Detect which cell encompasses the target text, then output its [x, y] center coordinate. 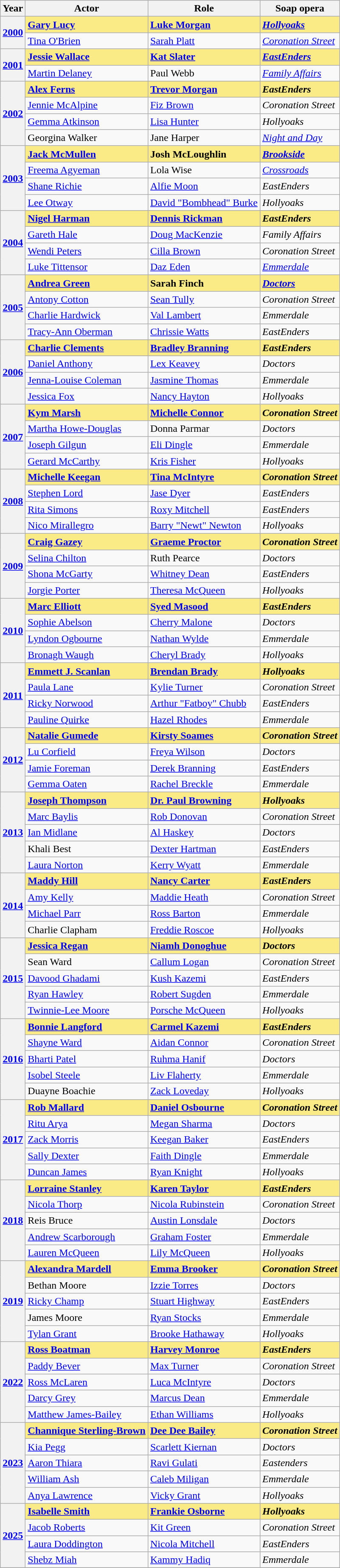
2017 [13, 1140]
Kris Fisher [204, 461]
Sean Ward [87, 962]
Ross Barton [204, 913]
Kat Slater [204, 57]
Theresa McQueen [204, 590]
Andrea Green [87, 283]
2002 [13, 113]
Bradley Branning [204, 348]
Zack Morris [87, 1140]
Channique Sterling-Brown [87, 1430]
Trevor Morgan [204, 89]
Ross McLaren [87, 1382]
Aidan Connor [204, 1043]
Andrew Scarborough [87, 1237]
2019 [13, 1301]
Tylan Grant [87, 1334]
Nicola Mitchell [204, 1544]
Davood Ghadami [87, 978]
Rob Donovan [204, 816]
Graham Foster [204, 1237]
Natalie Gumede [87, 736]
2004 [13, 243]
Jack McMullen [87, 154]
2018 [13, 1220]
Daniel Osbourne [204, 1107]
Megan Sharma [204, 1123]
Robert Sugden [204, 994]
Bharti Patel [87, 1059]
2007 [13, 436]
Frankie Osborne [204, 1512]
Stephen Lord [87, 493]
Luke Tittensor [87, 267]
Shane Richie [87, 186]
Ross Boatman [87, 1350]
Lily McQueen [204, 1253]
Al Haskey [204, 833]
Martha Howe-Douglas [87, 428]
Dennis Rickman [204, 219]
2016 [13, 1059]
Craig Gazey [87, 542]
2005 [13, 307]
David "Bombhead" Burke [204, 203]
Pauline Quirke [87, 720]
Freya Wilson [204, 752]
Derek Branning [204, 768]
Laura Doddington [87, 1544]
Lu Corfield [87, 752]
Scarlett Kiernan [204, 1447]
Nico Mirallegro [87, 526]
Twinnie-Lee Moore [87, 1011]
Jessica Fox [87, 396]
Ryan Knight [204, 1172]
Joseph Thompson [87, 800]
Whitney Dean [204, 574]
Liv Flaherty [204, 1075]
Nancy Carter [204, 881]
Duayne Boachie [87, 1091]
Donna Parmar [204, 428]
Lorraine Stanley [87, 1188]
2023 [13, 1463]
Selina Chilton [87, 558]
2008 [13, 501]
Sarah Platt [204, 41]
Ricky Norwood [87, 703]
Sarah Finch [204, 283]
Gemma Atkinson [87, 121]
Jessica Regan [87, 946]
Matthew James-Bailey [87, 1414]
Jamie Foreman [87, 768]
2025 [13, 1536]
2015 [13, 978]
Amy Kelly [87, 897]
Kirsty Soames [204, 736]
Dexter Hartman [204, 849]
Nathan Wylde [204, 639]
Cilla Brown [204, 251]
Actor [87, 8]
Nicola Rubinstein [204, 1204]
Lex Keavey [204, 364]
Max Turner [204, 1366]
Charlie Clements [87, 348]
Paula Lane [87, 687]
Eli Dingle [204, 445]
Roxy Mitchell [204, 510]
Ryan Stocks [204, 1317]
Jasmine Thomas [204, 380]
Shayne Ward [87, 1043]
Paul Webb [204, 73]
2009 [13, 566]
Jorgie Porter [87, 590]
Isabelle Smith [87, 1512]
Michael Parr [87, 913]
Daz Eden [204, 267]
2010 [13, 631]
Dee Dee Bailey [204, 1430]
2014 [13, 905]
Michelle Connor [204, 412]
Val Lambert [204, 315]
Karen Taylor [204, 1188]
Marc Elliott [87, 606]
Crossroads [300, 170]
Chrissie Watts [204, 332]
Tracy-Ann Oberman [87, 332]
Doug MacKenzie [204, 235]
Carmel Kazemi [204, 1027]
Kerry Wyatt [204, 865]
Nancy Hayton [204, 396]
Arthur "Fatboy" Chubb [204, 703]
Faith Dingle [204, 1156]
Nicola Thorp [87, 1204]
Soap opera [300, 8]
Kia Pegg [87, 1447]
Ritu Arya [87, 1123]
Kammy Hadiq [204, 1560]
Emma Brooker [204, 1269]
2003 [13, 178]
Martin Delaney [87, 73]
Rob Mallard [87, 1107]
Alfie Moon [204, 186]
Role [204, 8]
Gemma Oaten [87, 784]
Brookside [300, 154]
Cherry Malone [204, 622]
Zack Loveday [204, 1091]
Stuart Highway [204, 1301]
Callum Logan [204, 962]
Reis Bruce [87, 1220]
Sophie Abelson [87, 622]
Kym Marsh [87, 412]
Josh McLoughlin [204, 154]
Alex Ferns [87, 89]
Porsche McQueen [204, 1011]
Eastenders [300, 1463]
Maddy Hill [87, 881]
Rita Simons [87, 510]
Caleb Miligan [204, 1479]
Lisa Hunter [204, 121]
Kush Kazemi [204, 978]
2006 [13, 372]
James Moore [87, 1317]
Freddie Roscoe [204, 929]
Anya Lawrence [87, 1495]
Year [13, 8]
Lyndon Ogbourne [87, 639]
Emmett J. Scanlan [87, 671]
Daniel Anthony [87, 364]
Brooke Hathaway [204, 1334]
Sean Tully [204, 299]
2011 [13, 695]
Alexandra Mardell [87, 1269]
Barry "Newt" Newton [204, 526]
Shebz Miah [87, 1560]
Kit Green [204, 1528]
Rachel Breckle [204, 784]
Ruhma Hanif [204, 1059]
Paddy Bever [87, 1366]
Freema Agyeman [87, 170]
Bonnie Langford [87, 1027]
Aaron Thiara [87, 1463]
Nigel Harman [87, 219]
Charlie Clapham [87, 929]
2001 [13, 65]
Dr. Paul Browning [204, 800]
Ryan Hawley [87, 994]
Jennie McAlpine [87, 105]
Joseph Gilgun [87, 445]
Ricky Champ [87, 1301]
Darcy Grey [87, 1398]
Izzie Torres [204, 1285]
Fiz Brown [204, 105]
Marc Baylis [87, 816]
Duncan James [87, 1172]
Ravi Gulati [204, 1463]
Gary Lucy [87, 25]
Charlie Hardwick [87, 315]
Tina McIntyre [204, 477]
2012 [13, 760]
Syed Masood [204, 606]
Marcus Dean [204, 1398]
Night and Day [300, 138]
Isobel Steele [87, 1075]
Lauren McQueen [87, 1253]
2022 [13, 1382]
Brendan Brady [204, 671]
Lola Wise [204, 170]
Luke Morgan [204, 25]
Khali Best [87, 849]
Harvey Monroe [204, 1350]
Ethan Williams [204, 1414]
Georgina Walker [87, 138]
Tina O'Brien [87, 41]
Ian Midlane [87, 833]
Wendi Peters [87, 251]
Sally Dexter [87, 1156]
Shona McGarty [87, 574]
Niamh Donoghue [204, 946]
Graeme Proctor [204, 542]
Hazel Rhodes [204, 720]
Gareth Hale [87, 235]
Austin Lonsdale [204, 1220]
Jase Dyer [204, 493]
Jane Harper [204, 138]
Lee Otway [87, 203]
Bethan Moore [87, 1285]
Jessie Wallace [87, 57]
Luca McIntyre [204, 1382]
Jenna-Louise Coleman [87, 380]
Jacob Roberts [87, 1528]
Vicky Grant [204, 1495]
Bronagh Waugh [87, 655]
Michelle Keegan [87, 477]
William Ash [87, 1479]
Laura Norton [87, 865]
Ruth Pearce [204, 558]
Maddie Heath [204, 897]
Kylie Turner [204, 687]
Gerard McCarthy [87, 461]
Keegan Baker [204, 1140]
Cheryl Brady [204, 655]
Antony Cotton [87, 299]
2000 [13, 33]
2013 [13, 833]
